Output the (x, y) coordinate of the center of the cell containing the given text.  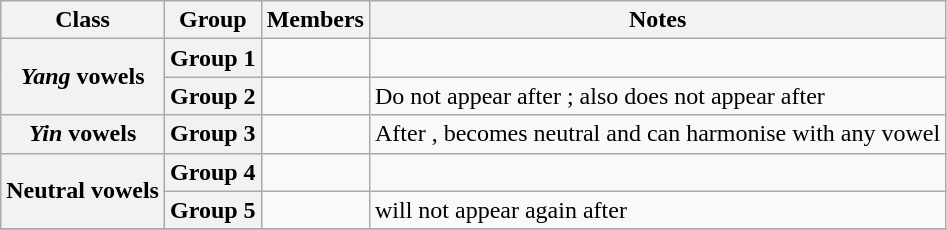
Do not appear after ; also does not appear after (657, 96)
After , becomes neutral and can harmonise with any vowel (657, 134)
Yang vowels (83, 77)
Yin vowels (83, 134)
Notes (657, 20)
Group 1 (212, 58)
Members (315, 20)
Group 3 (212, 134)
Class (83, 20)
Group 4 (212, 172)
Group (212, 20)
will not appear again after (657, 210)
Group 2 (212, 96)
Neutral vowels (83, 191)
Group 5 (212, 210)
